Extract the (X, Y) coordinate from the center of the cell holding the provided text.  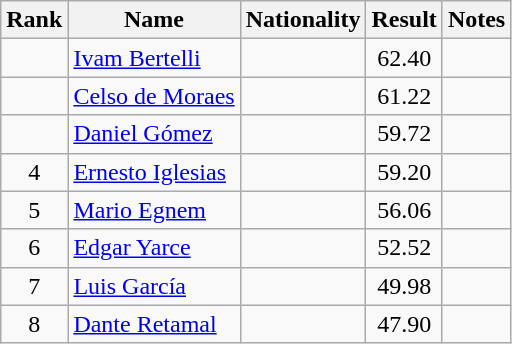
Dante Retamal (154, 324)
61.22 (404, 96)
4 (34, 172)
8 (34, 324)
Edgar Yarce (154, 248)
Ernesto Iglesias (154, 172)
Luis García (154, 286)
56.06 (404, 210)
Result (404, 20)
49.98 (404, 286)
Ivam Bertelli (154, 58)
5 (34, 210)
Rank (34, 20)
62.40 (404, 58)
47.90 (404, 324)
Celso de Moraes (154, 96)
7 (34, 286)
6 (34, 248)
59.20 (404, 172)
Notes (476, 20)
59.72 (404, 134)
Name (154, 20)
Nationality (303, 20)
52.52 (404, 248)
Mario Egnem (154, 210)
Daniel Gómez (154, 134)
